Determine the [X, Y] coordinate at the center of the cell enclosing the given text.  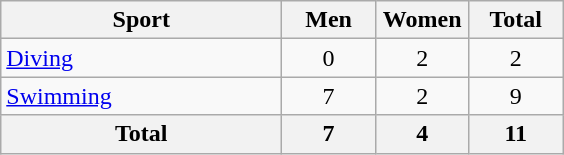
Diving [142, 58]
0 [329, 58]
9 [516, 96]
4 [422, 134]
Sport [142, 20]
11 [516, 134]
Men [329, 20]
Women [422, 20]
Swimming [142, 96]
